For the text-containing cell, return its midpoint in (X, Y) coordinate format. 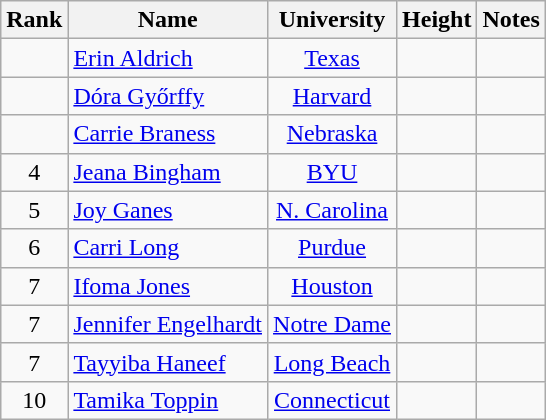
Name (168, 20)
Height (437, 20)
Houston (332, 286)
Connecticut (332, 400)
Tayyiba Haneef (168, 362)
Tamika Toppin (168, 400)
Jennifer Engelhardt (168, 324)
4 (34, 172)
Nebraska (332, 134)
6 (34, 248)
10 (34, 400)
Ifoma Jones (168, 286)
Long Beach (332, 362)
Texas (332, 58)
5 (34, 210)
Rank (34, 20)
Purdue (332, 248)
Erin Aldrich (168, 58)
Notes (511, 20)
Carri Long (168, 248)
Carrie Braness (168, 134)
BYU (332, 172)
Notre Dame (332, 324)
Dóra Győrffy (168, 96)
Jeana Bingham (168, 172)
University (332, 20)
N. Carolina (332, 210)
Joy Ganes (168, 210)
Harvard (332, 96)
